Capture the cell that displays the provided text and extract its (X, Y) central coordinate. 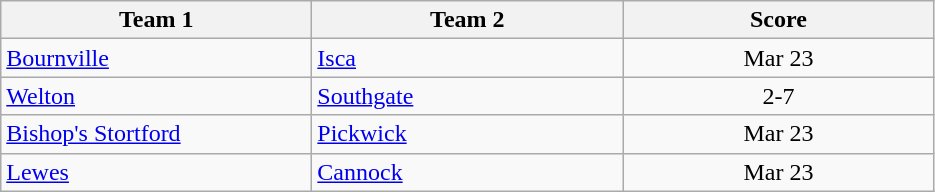
Southgate (468, 96)
Cannock (468, 172)
Bishop's Stortford (156, 134)
Score (778, 20)
Pickwick (468, 134)
Team 2 (468, 20)
Team 1 (156, 20)
Welton (156, 96)
Lewes (156, 172)
Isca (468, 58)
2-7 (778, 96)
Bournville (156, 58)
